Detect which cell encompasses the target text, then output its [x, y] center coordinate. 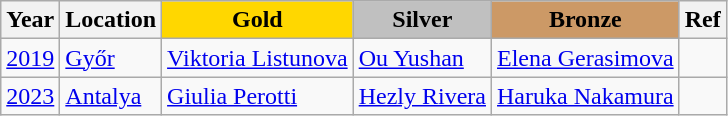
Viktoria Listunova [258, 58]
Győr [111, 58]
Bronze [586, 20]
Ref [702, 20]
Hezly Rivera [422, 96]
Antalya [111, 96]
Giulia Perotti [258, 96]
Elena Gerasimova [586, 58]
Haruka Nakamura [586, 96]
Ou Yushan [422, 58]
Location [111, 20]
Year [30, 20]
2019 [30, 58]
2023 [30, 96]
Gold [258, 20]
Silver [422, 20]
